Provide the (x, y) coordinate of the cell's center where the given text is located.  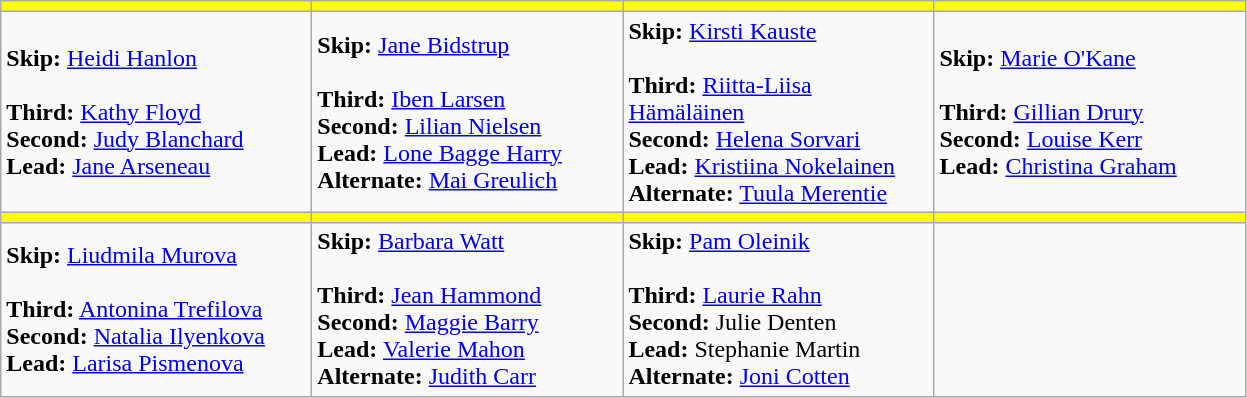
Skip: Heidi HanlonThird: Kathy Floyd Second: Judy Blanchard Lead: Jane Arseneau (156, 112)
Skip: Barbara WattThird: Jean Hammond Second: Maggie Barry Lead: Valerie Mahon Alternate: Judith Carr (468, 310)
Skip: Liudmila MurovaThird: Antonina Trefilova Second: Natalia Ilyenkova Lead: Larisa Pismenova (156, 310)
Skip: Kirsti KausteThird: Riitta-Liisa Hämäläinen Second: Helena Sorvari Lead: Kristiina Nokelainen Alternate: Tuula Merentie (778, 112)
Skip: Marie O'KaneThird: Gillian Drury Second: Louise Kerr Lead: Christina Graham (1090, 112)
Skip: Pam OleinikThird: Laurie Rahn Second: Julie Denten Lead: Stephanie Martin Alternate: Joni Cotten (778, 310)
Skip: Jane BidstrupThird: Iben Larsen Second: Lilian Nielsen Lead: Lone Bagge Harry Alternate: Mai Greulich (468, 112)
